Determine the (x, y) coordinate at the center of the cell enclosing the given text.  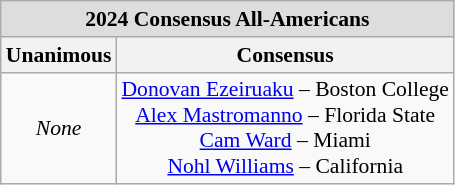
2024 Consensus All-Americans (228, 19)
Unanimous (59, 55)
Consensus (284, 55)
Donovan Ezeiruaku – Boston CollegeAlex Mastromanno – Florida StateCam Ward – MiamiNohl Williams – California (284, 128)
None (59, 128)
